Return the [X, Y] coordinate for the center point of the cell that contains the specified text.  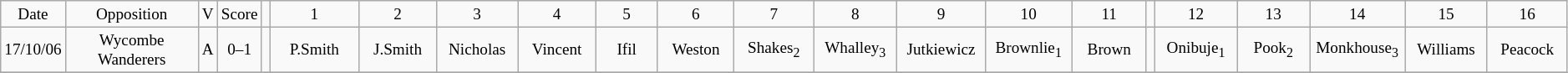
12 [1196, 14]
9 [941, 14]
Peacock [1527, 50]
Pook2 [1273, 50]
Score [239, 14]
4 [556, 14]
Weston [696, 50]
1 [314, 14]
5 [627, 14]
Brownlie1 [1028, 50]
Jutkiewicz [941, 50]
J.Smith [398, 50]
Date [33, 14]
A [207, 50]
V [207, 14]
Whalley3 [855, 50]
2 [398, 14]
Opposition [132, 14]
7 [774, 14]
17/10/06 [33, 50]
6 [696, 14]
Monkhouse3 [1357, 50]
10 [1028, 14]
Nicholas [477, 50]
0–1 [239, 50]
Vincent [556, 50]
13 [1273, 14]
P.Smith [314, 50]
Ifil [627, 50]
Wycombe Wanderers [132, 50]
11 [1109, 14]
Brown [1109, 50]
14 [1357, 14]
Williams [1447, 50]
3 [477, 14]
16 [1527, 14]
Shakes2 [774, 50]
15 [1447, 14]
Onibuje1 [1196, 50]
8 [855, 14]
